Return the [X, Y] coordinate for the center point of the cell that contains the specified text.  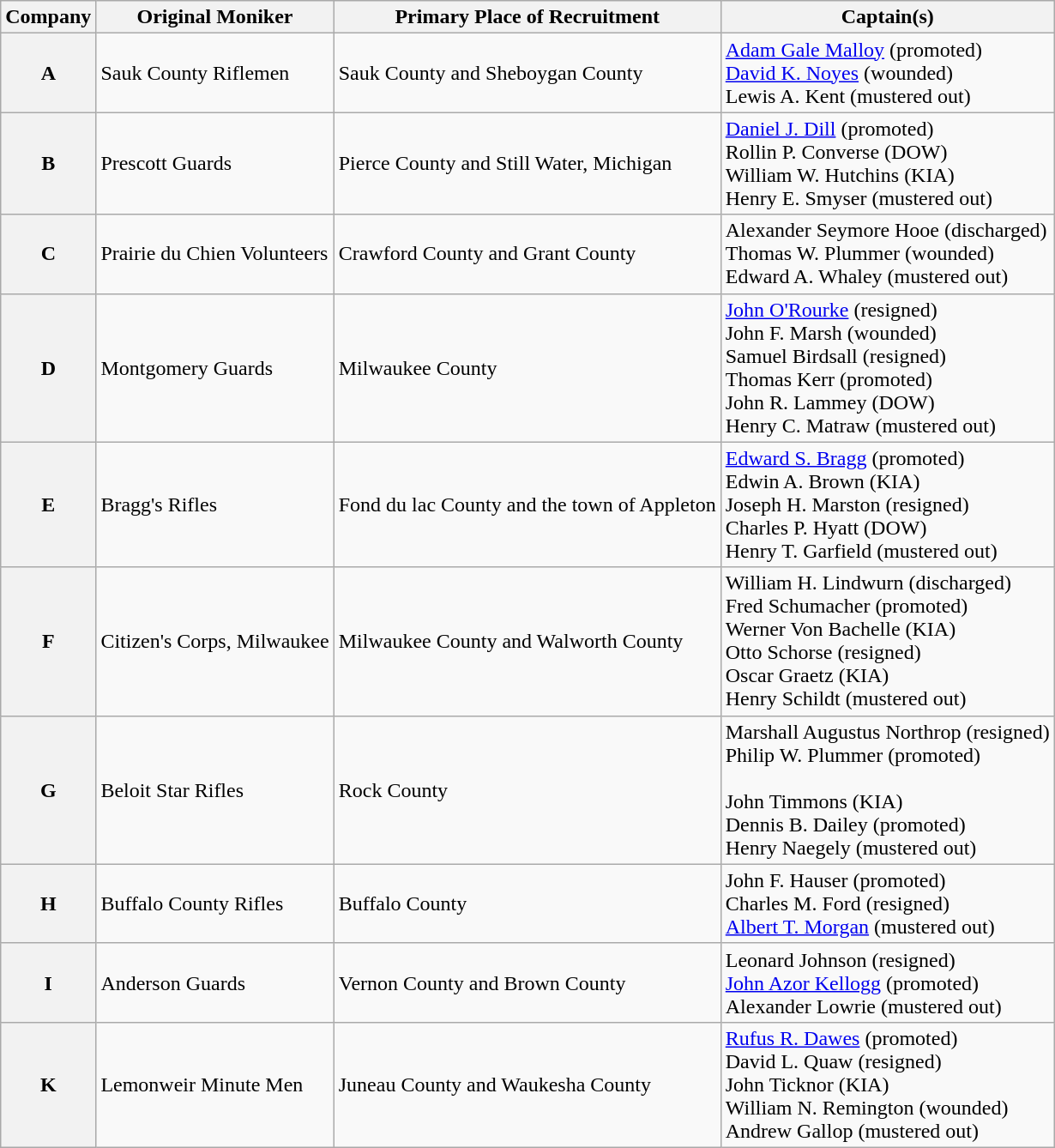
Crawford County and Grant County [527, 254]
D [48, 367]
F [48, 642]
Captain(s) [887, 17]
Lemonweir Minute Men [214, 1085]
Edward S. Bragg (promoted)Edwin A. Brown (KIA)Joseph H. Marston (resigned)Charles P. Hyatt (DOW)Henry T. Garfield (mustered out) [887, 505]
Buffalo County Rifles [214, 903]
Citizen's Corps, Milwaukee [214, 642]
Prescott Guards [214, 163]
Rock County [527, 789]
Montgomery Guards [214, 367]
A [48, 73]
Milwaukee County [527, 367]
I [48, 982]
H [48, 903]
K [48, 1085]
Fond du lac County and the town of Appleton [527, 505]
Primary Place of Recruitment [527, 17]
Pierce County and Still Water, Michigan [527, 163]
Daniel J. Dill (promoted)Rollin P. Converse (DOW)William W. Hutchins (KIA)Henry E. Smyser (mustered out) [887, 163]
E [48, 505]
B [48, 163]
Bragg's Rifles [214, 505]
Company [48, 17]
Rufus R. Dawes (promoted)David L. Quaw (resigned)John Ticknor (KIA)William N. Remington (wounded)Andrew Gallop (mustered out) [887, 1085]
Sauk County and Sheboygan County [527, 73]
Prairie du Chien Volunteers [214, 254]
John F. Hauser (promoted)Charles M. Ford (resigned)Albert T. Morgan (mustered out) [887, 903]
Milwaukee County and Walworth County [527, 642]
Vernon County and Brown County [527, 982]
Alexander Seymore Hooe (discharged)Thomas W. Plummer (wounded)Edward A. Whaley (mustered out) [887, 254]
Juneau County and Waukesha County [527, 1085]
Marshall Augustus Northrop (resigned)Philip W. Plummer (promoted)John Timmons (KIA)Dennis B. Dailey (promoted)Henry Naegely (mustered out) [887, 789]
Beloit Star Rifles [214, 789]
John O'Rourke (resigned)John F. Marsh (wounded)Samuel Birdsall (resigned)Thomas Kerr (promoted)John R. Lammey (DOW)Henry C. Matraw (mustered out) [887, 367]
Buffalo County [527, 903]
C [48, 254]
G [48, 789]
Sauk County Riflemen [214, 73]
Adam Gale Malloy (promoted)David K. Noyes (wounded)Lewis A. Kent (mustered out) [887, 73]
Original Moniker [214, 17]
Anderson Guards [214, 982]
Leonard Johnson (resigned)John Azor Kellogg (promoted)Alexander Lowrie (mustered out) [887, 982]
